Determine the [X, Y] coordinate at the center of the cell enclosing the given text.  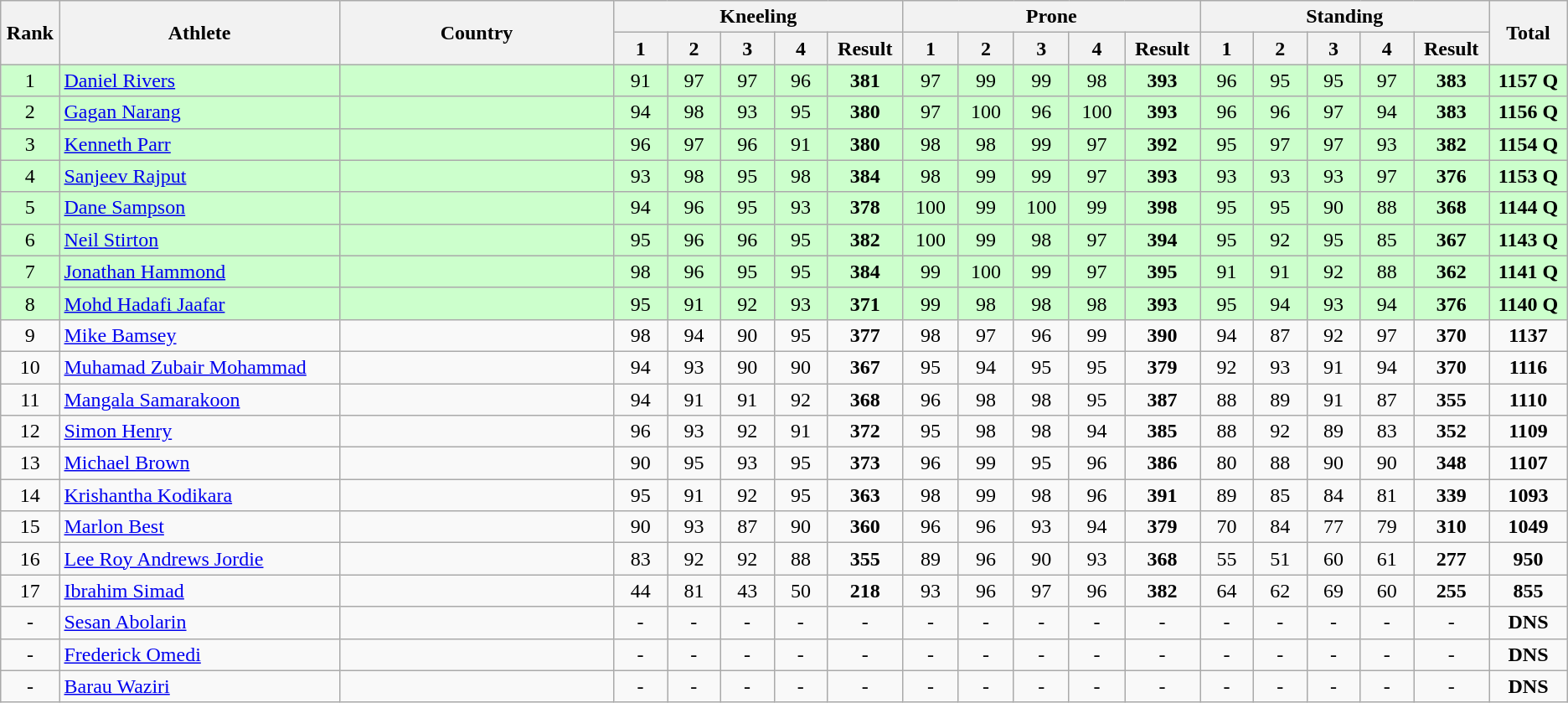
80 [1227, 463]
1143 Q [1529, 240]
69 [1333, 591]
1107 [1529, 463]
17 [30, 591]
1110 [1529, 400]
8 [30, 303]
1154 Q [1529, 144]
10 [30, 367]
14 [30, 495]
Athlete [199, 33]
1144 Q [1529, 208]
Sesan Abolarin [199, 623]
387 [1163, 400]
Frederick Omedi [199, 654]
Muhamad Zubair Mohammad [199, 367]
9 [30, 335]
79 [1387, 527]
391 [1163, 495]
Kneeling [759, 17]
Country [476, 33]
218 [865, 591]
381 [865, 80]
Sanjeev Rajput [199, 176]
392 [1163, 144]
Dane Sampson [199, 208]
Krishantha Kodikara [199, 495]
Michael Brown [199, 463]
Neil Stirton [199, 240]
64 [1227, 591]
1140 Q [1529, 303]
55 [1227, 559]
1093 [1529, 495]
Kenneth Parr [199, 144]
372 [865, 432]
Gagan Narang [199, 112]
77 [1333, 527]
Rank [30, 33]
51 [1280, 559]
950 [1529, 559]
348 [1452, 463]
Standing [1345, 17]
1137 [1529, 335]
16 [30, 559]
Prone [1052, 17]
Mike Bamsey [199, 335]
373 [865, 463]
339 [1452, 495]
277 [1452, 559]
855 [1529, 591]
50 [801, 591]
385 [1163, 432]
1049 [1529, 527]
12 [30, 432]
15 [30, 527]
360 [865, 527]
11 [30, 400]
390 [1163, 335]
395 [1163, 271]
1141 Q [1529, 271]
Ibrahim Simad [199, 591]
398 [1163, 208]
44 [641, 591]
1109 [1529, 432]
394 [1163, 240]
Total [1529, 33]
62 [1280, 591]
386 [1163, 463]
70 [1227, 527]
1153 Q [1529, 176]
6 [30, 240]
Mohd Hadafi Jaafar [199, 303]
13 [30, 463]
255 [1452, 591]
1156 Q [1529, 112]
43 [747, 591]
Daniel Rivers [199, 80]
1157 Q [1529, 80]
371 [865, 303]
Mangala Samarakoon [199, 400]
Barau Waziri [199, 686]
378 [865, 208]
Jonathan Hammond [199, 271]
352 [1452, 432]
Marlon Best [199, 527]
310 [1452, 527]
362 [1452, 271]
Simon Henry [199, 432]
377 [865, 335]
363 [865, 495]
61 [1387, 559]
Lee Roy Andrews Jordie [199, 559]
5 [30, 208]
7 [30, 271]
1116 [1529, 367]
